Locate the cell with the specified text and output its [x, y] center coordinate. 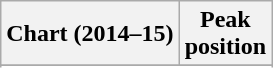
Chart (2014–15) [90, 34]
Peakposition [225, 34]
